Return [X, Y] of the center of cell containing provided text 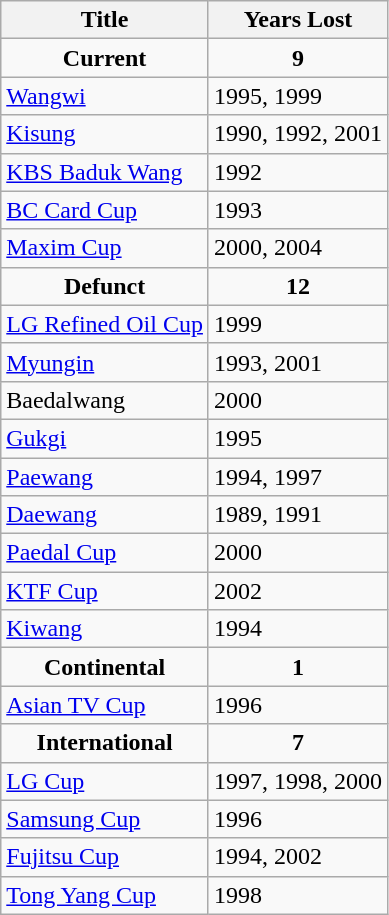
LG Refined Oil Cup [105, 324]
1995, 1999 [298, 96]
Current [105, 58]
Baedalwang [105, 400]
1989, 1991 [298, 515]
1997, 1998, 2000 [298, 781]
1 [298, 667]
2000, 2004 [298, 248]
1994 [298, 629]
1994, 2002 [298, 857]
1995 [298, 438]
Fujitsu Cup [105, 857]
BC Card Cup [105, 210]
Continental [105, 667]
Asian TV Cup [105, 705]
1998 [298, 895]
Paedal Cup [105, 553]
Daewang [105, 515]
9 [298, 58]
Myungin [105, 362]
1992 [298, 172]
International [105, 743]
Kisung [105, 134]
1990, 1992, 2001 [298, 134]
Years Lost [298, 20]
KTF Cup [105, 591]
Defunct [105, 286]
LG Cup [105, 781]
Paewang [105, 477]
12 [298, 286]
Gukgi [105, 438]
Samsung Cup [105, 819]
Tong Yang Cup [105, 895]
2002 [298, 591]
Kiwang [105, 629]
1994, 1997 [298, 477]
1993, 2001 [298, 362]
1999 [298, 324]
KBS Baduk Wang [105, 172]
1993 [298, 210]
Title [105, 20]
Maxim Cup [105, 248]
Wangwi [105, 96]
7 [298, 743]
